Return [x, y] of the center of cell containing provided text 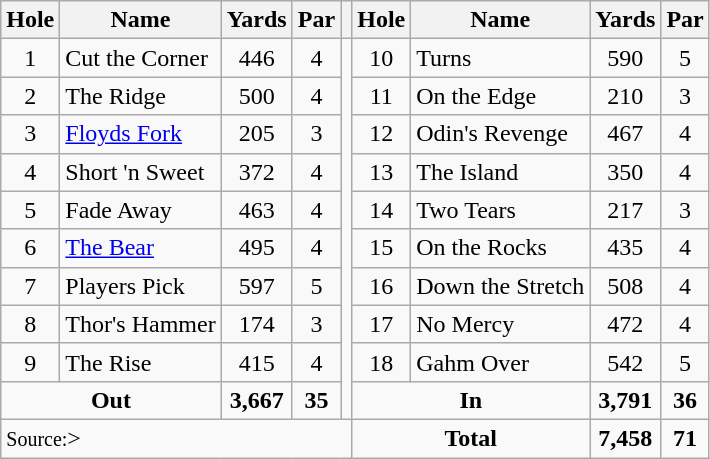
Fade Away [140, 210]
3,667 [256, 400]
Total [471, 438]
495 [256, 248]
210 [626, 96]
542 [626, 362]
Two Tears [500, 210]
205 [256, 134]
10 [382, 58]
472 [626, 324]
597 [256, 286]
7 [30, 286]
On the Edge [500, 96]
In [471, 400]
15 [382, 248]
36 [685, 400]
350 [626, 172]
1 [30, 58]
71 [685, 438]
3,791 [626, 400]
372 [256, 172]
Players Pick [140, 286]
16 [382, 286]
13 [382, 172]
8 [30, 324]
6 [30, 248]
The Ridge [140, 96]
508 [626, 286]
463 [256, 210]
11 [382, 96]
Cut the Corner [140, 58]
590 [626, 58]
The Bear [140, 248]
17 [382, 324]
446 [256, 58]
Short 'n Sweet [140, 172]
Turns [500, 58]
Floyds Fork [140, 134]
Out [111, 400]
Odin's Revenge [500, 134]
217 [626, 210]
12 [382, 134]
Thor's Hammer [140, 324]
2 [30, 96]
Down the Stretch [500, 286]
Gahm Over [500, 362]
467 [626, 134]
435 [626, 248]
7,458 [626, 438]
On the Rocks [500, 248]
The Rise [140, 362]
35 [316, 400]
The Island [500, 172]
174 [256, 324]
500 [256, 96]
No Mercy [500, 324]
14 [382, 210]
9 [30, 362]
Source:> [176, 438]
415 [256, 362]
18 [382, 362]
